Scan for the cell matching the given text and deliver its (X, Y) coordinate at center. 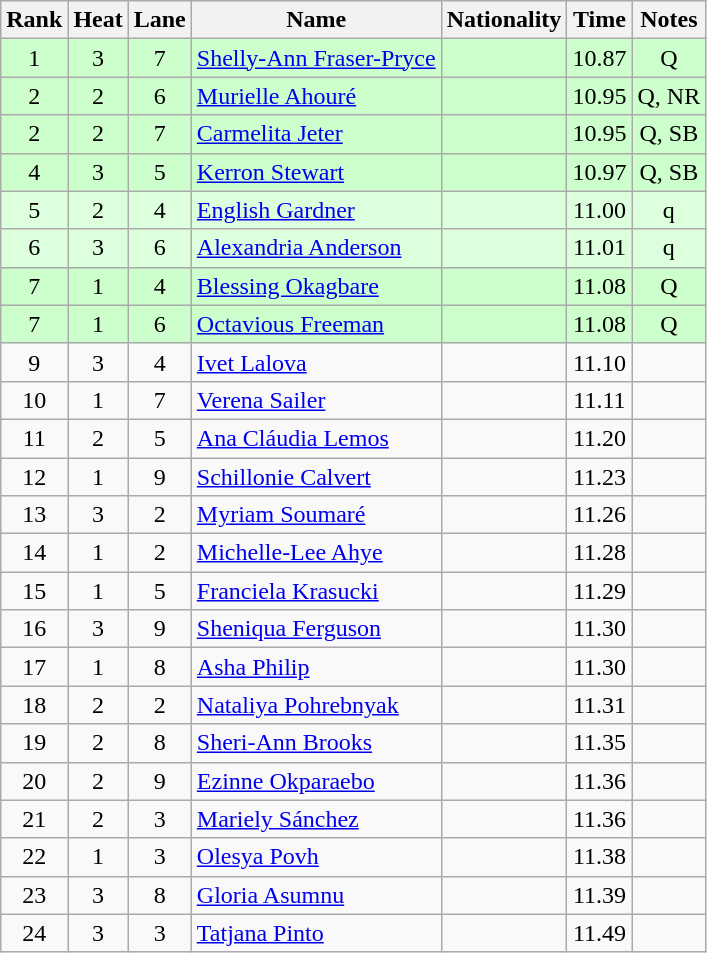
Asha Philip (316, 667)
Ezinne Okparaebo (316, 781)
Notes (669, 20)
Mariely Sánchez (316, 819)
20 (34, 781)
13 (34, 515)
Lane (160, 20)
10 (34, 400)
14 (34, 553)
11.20 (600, 438)
21 (34, 819)
15 (34, 591)
Schillonie Calvert (316, 477)
Tatjana Pinto (316, 933)
11.00 (600, 210)
11.11 (600, 400)
11.49 (600, 933)
Nataliya Pohrebnyak (316, 705)
Shelly-Ann Fraser-Pryce (316, 58)
Ivet Lalova (316, 362)
11 (34, 438)
Alexandria Anderson (316, 248)
11.38 (600, 857)
Ana Cláudia Lemos (316, 438)
12 (34, 477)
Nationality (504, 20)
10.87 (600, 58)
Verena Sailer (316, 400)
Name (316, 20)
24 (34, 933)
Sheniqua Ferguson (316, 629)
11.29 (600, 591)
23 (34, 895)
17 (34, 667)
11.39 (600, 895)
11.26 (600, 515)
Sheri-Ann Brooks (316, 743)
11.01 (600, 248)
Myriam Soumaré (316, 515)
22 (34, 857)
Olesya Povh (316, 857)
Michelle-Lee Ahye (316, 553)
Murielle Ahouré (316, 96)
16 (34, 629)
Franciela Krasucki (316, 591)
Blessing Okagbare (316, 286)
Octavious Freeman (316, 324)
Rank (34, 20)
19 (34, 743)
11.23 (600, 477)
18 (34, 705)
Time (600, 20)
Carmelita Jeter (316, 134)
11.28 (600, 553)
11.10 (600, 362)
10.97 (600, 172)
Q, NR (669, 96)
Kerron Stewart (316, 172)
Gloria Asumnu (316, 895)
11.31 (600, 705)
Heat (98, 20)
English Gardner (316, 210)
11.35 (600, 743)
